Provide the (x, y) coordinate of the cell's center where the given text is located.  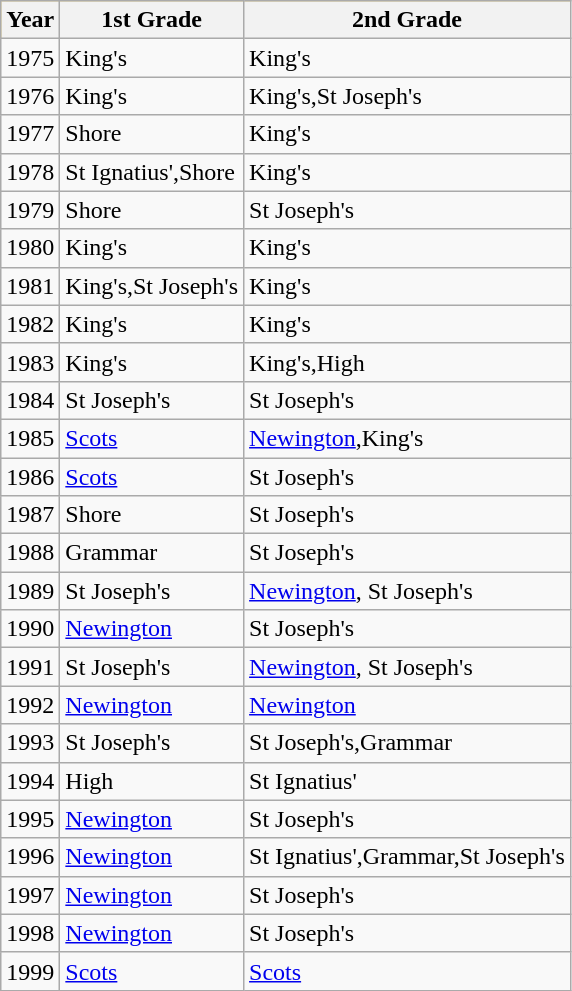
1997 (30, 895)
Year (30, 20)
1988 (30, 553)
1999 (30, 971)
1982 (30, 324)
1995 (30, 819)
St Ignatius',Shore (152, 172)
Grammar (152, 553)
1977 (30, 134)
St Ignatius' (408, 781)
1975 (30, 58)
1st Grade (152, 20)
1983 (30, 362)
1987 (30, 515)
1992 (30, 705)
1994 (30, 781)
1984 (30, 400)
Newington,King's (408, 438)
1993 (30, 743)
St Joseph's,Grammar (408, 743)
1986 (30, 477)
St Ignatius',Grammar,St Joseph's (408, 857)
1985 (30, 438)
1976 (30, 96)
1998 (30, 933)
2nd Grade (408, 20)
1991 (30, 667)
1979 (30, 210)
1990 (30, 629)
1980 (30, 248)
1978 (30, 172)
King's,High (408, 362)
1989 (30, 591)
1981 (30, 286)
High (152, 781)
1996 (30, 857)
